Determine the (X, Y) coordinate at the center of the cell enclosing the given text.  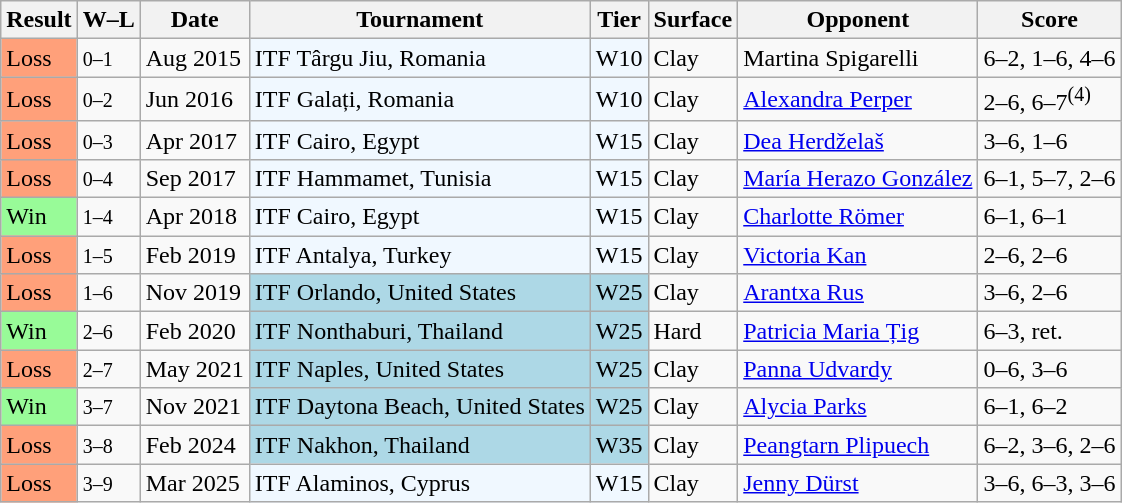
Score (1050, 20)
Feb 2020 (194, 331)
0–1 (108, 58)
1–4 (108, 217)
Nov 2019 (194, 293)
Alycia Parks (858, 407)
6–1, 5–7, 2–6 (1050, 178)
Feb 2024 (194, 445)
Charlotte Römer (858, 217)
0–3 (108, 140)
0–2 (108, 100)
Date (194, 20)
Martina Spigarelli (858, 58)
Tier (619, 20)
Victoria Kan (858, 255)
3–6, 1–6 (1050, 140)
3–8 (108, 445)
2–6, 6–7(4) (1050, 100)
Tournament (420, 20)
2–7 (108, 369)
3–6, 2–6 (1050, 293)
6–3, ret. (1050, 331)
2–6, 2–6 (1050, 255)
ITF Alaminos, Cyprus (420, 483)
ITF Naples, United States (420, 369)
ITF Daytona Beach, United States (420, 407)
Peangtarn Plipuech (858, 445)
2–6 (108, 331)
ITF Hammamet, Tunisia (420, 178)
Jun 2016 (194, 100)
ITF Nonthaburi, Thailand (420, 331)
Apr 2017 (194, 140)
Jenny Dürst (858, 483)
ITF Orlando, United States (420, 293)
María Herazo González (858, 178)
Sep 2017 (194, 178)
May 2021 (194, 369)
1–6 (108, 293)
Nov 2021 (194, 407)
1–5 (108, 255)
0–6, 3–6 (1050, 369)
6–2, 1–6, 4–6 (1050, 58)
3–9 (108, 483)
Feb 2019 (194, 255)
6–2, 3–6, 2–6 (1050, 445)
Hard (693, 331)
Aug 2015 (194, 58)
ITF Antalya, Turkey (420, 255)
Patricia Maria Țig (858, 331)
0–4 (108, 178)
ITF Galați, Romania (420, 100)
ITF Târgu Jiu, Romania (420, 58)
6–1, 6–1 (1050, 217)
Mar 2025 (194, 483)
W35 (619, 445)
Apr 2018 (194, 217)
Opponent (858, 20)
W–L (108, 20)
3–7 (108, 407)
6–1, 6–2 (1050, 407)
Dea Herdželaš (858, 140)
Alexandra Perper (858, 100)
3–6, 6–3, 3–6 (1050, 483)
Panna Udvardy (858, 369)
Arantxa Rus (858, 293)
ITF Nakhon, Thailand (420, 445)
Surface (693, 20)
Result (39, 20)
